Identify which cell holds the provided text, then report its [x, y] central coordinate. 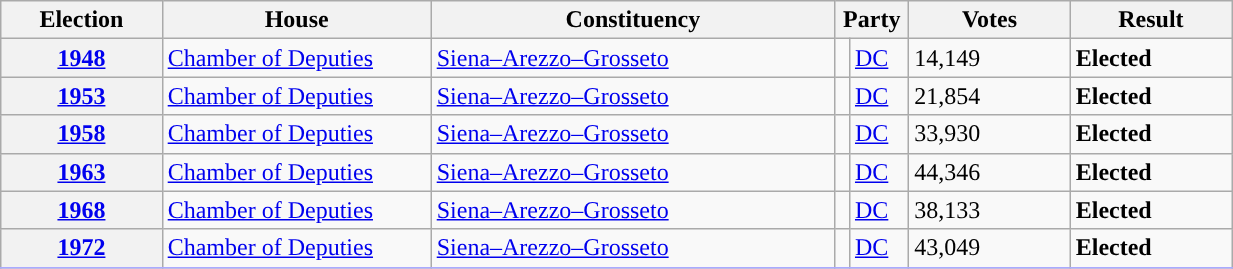
1968 [82, 210]
Votes [990, 20]
Election [82, 20]
21,854 [990, 96]
14,149 [990, 58]
38,133 [990, 210]
44,346 [990, 172]
Party [872, 20]
33,930 [990, 134]
House [296, 20]
Constituency [633, 20]
1972 [82, 248]
Result [1150, 20]
1958 [82, 134]
1963 [82, 172]
43,049 [990, 248]
1953 [82, 96]
1948 [82, 58]
